For the text-containing cell, return its midpoint in (X, Y) coordinate format. 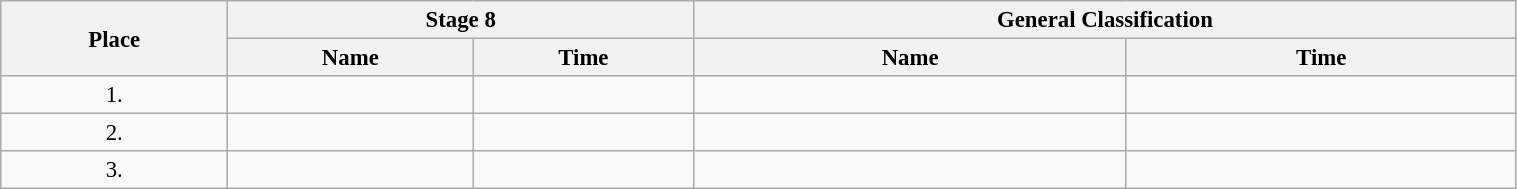
1. (114, 95)
Stage 8 (461, 20)
2. (114, 133)
3. (114, 170)
General Classification (1105, 20)
Place (114, 38)
